Provide the (x, y) coordinate of the cell's center where the given text is located.  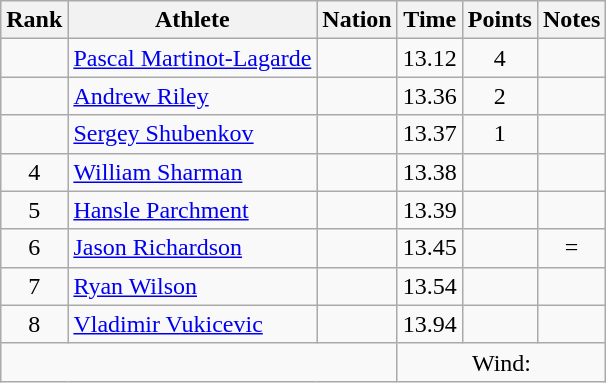
13.37 (430, 134)
Rank (34, 20)
13.36 (430, 96)
2 (500, 96)
13.54 (430, 286)
Points (500, 20)
13.94 (430, 324)
8 (34, 324)
Pascal Martinot-Lagarde (192, 58)
1 (500, 134)
Nation (357, 20)
7 (34, 286)
Ryan Wilson (192, 286)
Andrew Riley (192, 96)
13.39 (430, 210)
13.45 (430, 248)
5 (34, 210)
Wind: (502, 362)
Sergey Shubenkov (192, 134)
Jason Richardson (192, 248)
Time (430, 20)
Hansle Parchment (192, 210)
Athlete (192, 20)
Vladimir Vukicevic (192, 324)
Notes (571, 20)
13.12 (430, 58)
William Sharman (192, 172)
= (571, 248)
13.38 (430, 172)
6 (34, 248)
